Capture the cell that displays the provided text and extract its [X, Y] central coordinate. 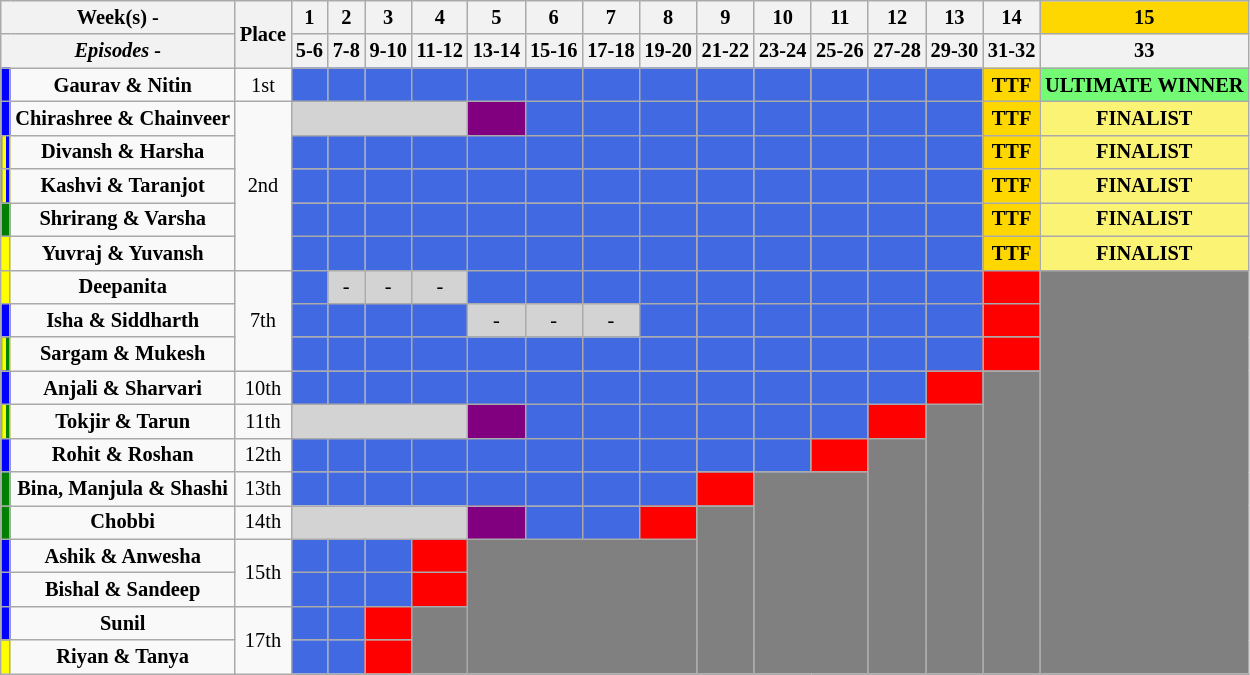
9-10 [388, 51]
6 [554, 17]
13th [263, 489]
14th [263, 522]
29-30 [954, 51]
2 [346, 17]
13 [954, 17]
Shrirang & Varsha [122, 219]
1st [263, 85]
2nd [263, 185]
14 [1012, 17]
11th [263, 421]
ULTIMATE WINNER [1144, 85]
23-24 [782, 51]
Divansh & Harsha [122, 152]
Sargam & Mukesh [122, 354]
Chobbi [122, 522]
15th [263, 572]
12th [263, 455]
Kashvi & Taranjot [122, 186]
11-12 [440, 51]
33 [1144, 51]
Rohit & Roshan [122, 455]
4 [440, 17]
Chirashree & Chainveer [122, 118]
Week(s) - [118, 17]
7-8 [346, 51]
21-22 [726, 51]
1 [310, 17]
5-6 [310, 51]
25-26 [840, 51]
Riyan & Tanya [122, 657]
31-32 [1012, 51]
Deepanita [122, 287]
10 [782, 17]
5 [496, 17]
11 [840, 17]
7 [610, 17]
Gaurav & Nitin [122, 85]
Bishal & Sandeep [122, 589]
9 [726, 17]
8 [668, 17]
Ashik & Anwesha [122, 556]
10th [263, 388]
13-14 [496, 51]
17-18 [610, 51]
Isha & Siddharth [122, 320]
Anjali & Sharvari [122, 388]
17th [263, 640]
12 [896, 17]
19-20 [668, 51]
7th [263, 320]
27-28 [896, 51]
Yuvraj & Yuvansh [122, 253]
Sunil [122, 623]
Episodes - [118, 51]
Place [263, 34]
15-16 [554, 51]
Tokjir & Tarun [122, 421]
15 [1144, 17]
3 [388, 17]
Bina, Manjula & Shashi [122, 489]
